Determine the (x, y) coordinate at the center of the cell enclosing the given text.  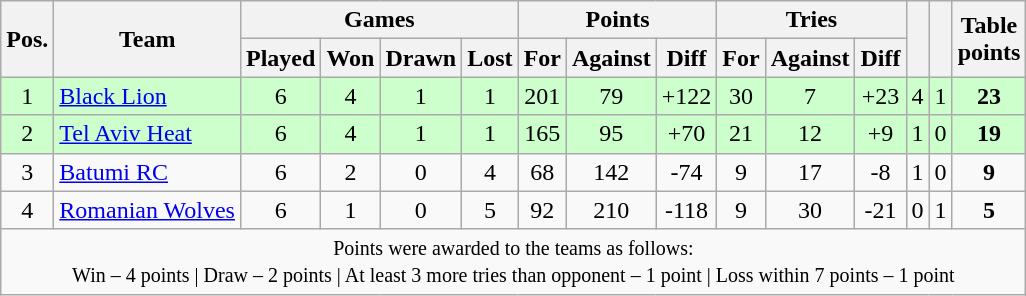
+23 (880, 96)
Played (280, 58)
92 (542, 210)
-8 (880, 172)
Points (618, 20)
23 (989, 96)
-21 (880, 210)
-74 (686, 172)
7 (810, 96)
+9 (880, 134)
+122 (686, 96)
3 (28, 172)
19 (989, 134)
Black Lion (148, 96)
Team (148, 39)
201 (542, 96)
79 (611, 96)
Games (379, 20)
17 (810, 172)
Won (350, 58)
95 (611, 134)
210 (611, 210)
Tries (812, 20)
-118 (686, 210)
Tablepoints (989, 39)
Batumi RC (148, 172)
+70 (686, 134)
Tel Aviv Heat (148, 134)
Drawn (421, 58)
Romanian Wolves (148, 210)
12 (810, 134)
165 (542, 134)
Lost (490, 58)
68 (542, 172)
142 (611, 172)
21 (741, 134)
Pos. (28, 39)
